Determine the (X, Y) coordinate at the center of the cell enclosing the given text.  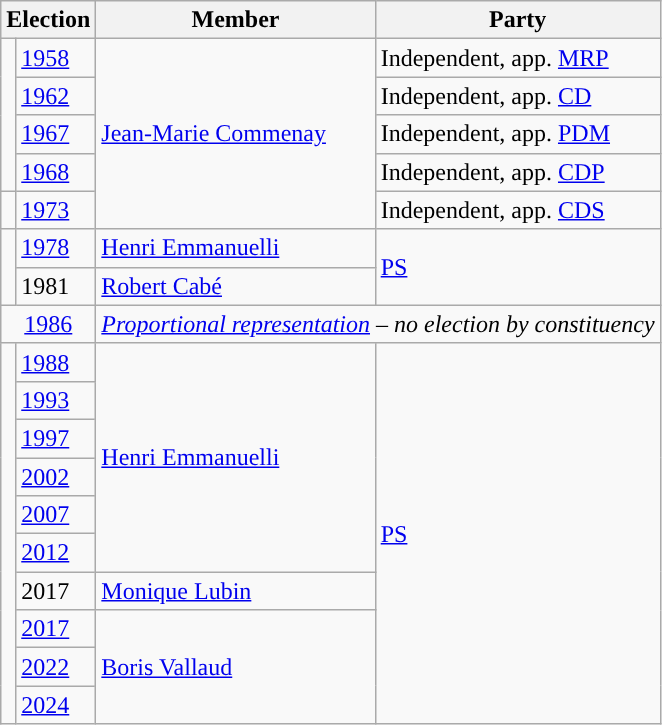
Monique Lubin (236, 591)
Independent, app. MRP (518, 58)
1967 (56, 134)
Boris Vallaud (236, 667)
Member (236, 20)
1962 (56, 96)
1986 (48, 324)
2022 (56, 667)
1958 (56, 58)
Party (518, 20)
Independent, app. CD (518, 96)
Independent, app. CDP (518, 172)
1993 (56, 400)
2024 (56, 705)
1973 (56, 210)
2012 (56, 553)
1988 (56, 362)
Independent, app. PDM (518, 134)
2007 (56, 515)
Proportional representation – no election by constituency (378, 324)
1968 (56, 172)
1978 (56, 248)
1997 (56, 438)
Independent, app. CDS (518, 210)
Election (48, 20)
1981 (56, 286)
Jean-Marie Commenay (236, 134)
Robert Cabé (236, 286)
2002 (56, 477)
